Find where the given text appears and provide that cell's center as (X, Y) coordinate. 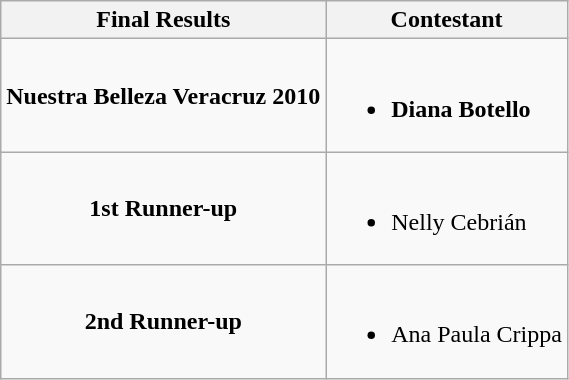
1st Runner-up (164, 208)
Nuestra Belleza Veracruz 2010 (164, 96)
Contestant (447, 20)
Ana Paula Crippa (447, 322)
Diana Botello (447, 96)
Nelly Cebrián (447, 208)
Final Results (164, 20)
2nd Runner-up (164, 322)
